Capture the cell that displays the provided text and extract its [X, Y] central coordinate. 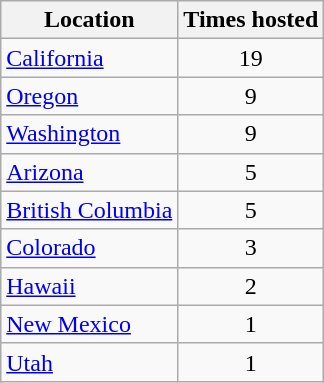
3 [251, 248]
Colorado [90, 248]
Arizona [90, 172]
Utah [90, 362]
2 [251, 286]
California [90, 58]
Times hosted [251, 20]
19 [251, 58]
Washington [90, 134]
Location [90, 20]
New Mexico [90, 324]
Oregon [90, 96]
Hawaii [90, 286]
British Columbia [90, 210]
